Return the (x, y) coordinate for the center point of the cell that contains the specified text.  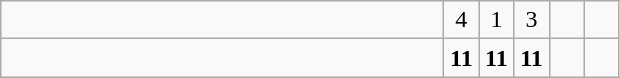
1 (496, 20)
3 (532, 20)
4 (462, 20)
